Search for the cell housing the specified text and yield its [X, Y] center coordinate. 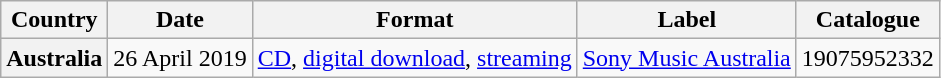
Date [180, 20]
Label [686, 20]
19075952332 [868, 58]
Sony Music Australia [686, 58]
Catalogue [868, 20]
Australia [54, 58]
Country [54, 20]
Format [414, 20]
CD, digital download, streaming [414, 58]
26 April 2019 [180, 58]
